Pinpoint the cell where the given text exists, returning its (x, y) midpoint coordinate. 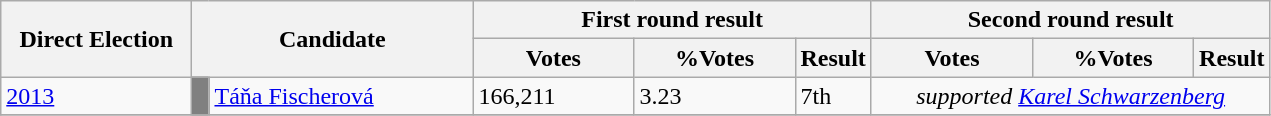
First round result (672, 20)
Direct Election (96, 39)
Táňa Fischerová (341, 96)
7th (833, 96)
Second round result (1070, 20)
supported Karel Schwarzenberg (1070, 96)
2013 (96, 96)
3.23 (714, 96)
166,211 (554, 96)
Candidate (332, 39)
